For the text-containing cell, return its midpoint in [X, Y] coordinate format. 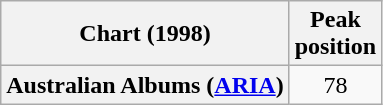
Australian Albums (ARIA) [145, 85]
78 [335, 85]
Chart (1998) [145, 34]
Peakposition [335, 34]
